Pinpoint the cell where the given text exists, returning its [x, y] midpoint coordinate. 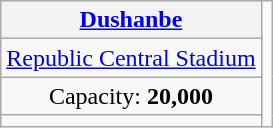
Capacity: 20,000 [131, 96]
Dushanbe [131, 20]
Republic Central Stadium [131, 58]
